Output the [x, y] coordinate of the center of the cell containing the given text.  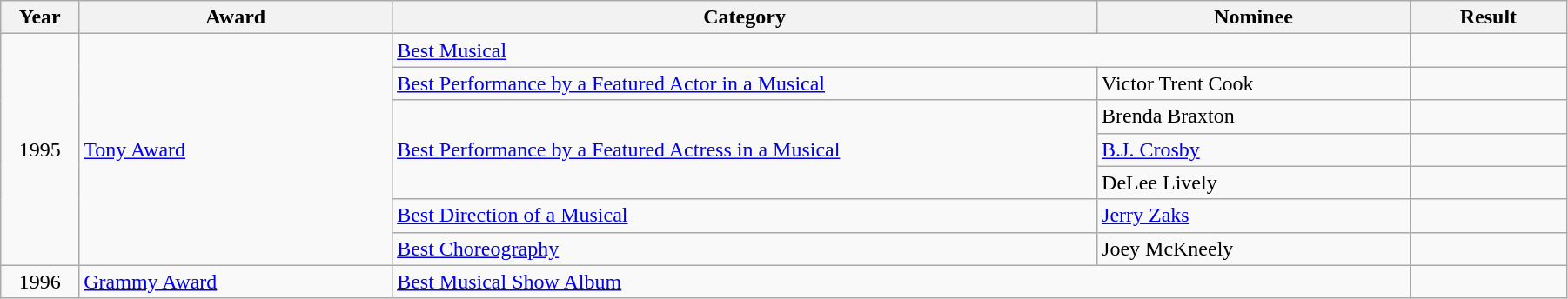
Joey McKneely [1254, 249]
Grammy Award [236, 282]
Best Performance by a Featured Actor in a Musical [745, 83]
Category [745, 17]
Best Musical Show Album [901, 282]
Jerry Zaks [1254, 216]
Best Choreography [745, 249]
1995 [40, 149]
DeLee Lively [1254, 183]
Tony Award [236, 149]
Brenda Braxton [1254, 116]
Best Musical [901, 50]
Best Performance by a Featured Actress in a Musical [745, 149]
Best Direction of a Musical [745, 216]
B.J. Crosby [1254, 149]
Result [1488, 17]
Year [40, 17]
1996 [40, 282]
Award [236, 17]
Nominee [1254, 17]
Victor Trent Cook [1254, 83]
